For the text-containing cell, return its midpoint in [X, Y] coordinate format. 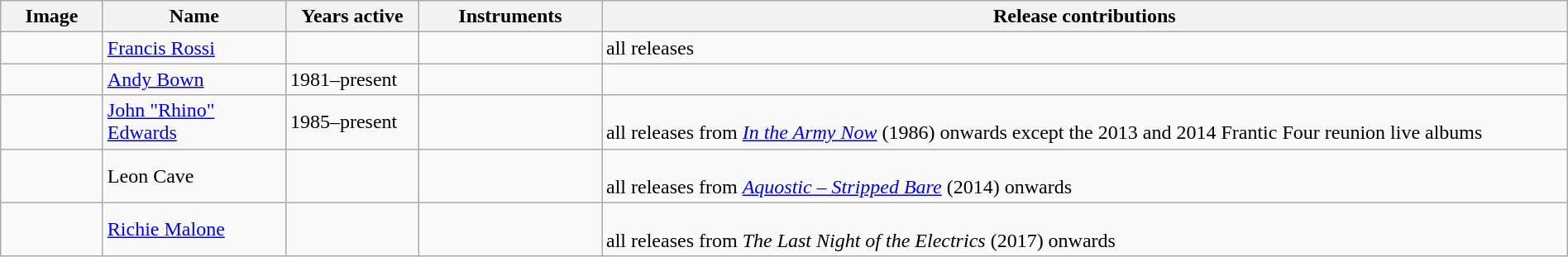
Richie Malone [194, 230]
1981–present [352, 79]
all releases from In the Army Now (1986) onwards except the 2013 and 2014 Frantic Four reunion live albums [1085, 122]
Francis Rossi [194, 48]
Instruments [509, 17]
Years active [352, 17]
all releases [1085, 48]
Andy Bown [194, 79]
1985–present [352, 122]
John "Rhino" Edwards [194, 122]
Name [194, 17]
all releases from The Last Night of the Electrics (2017) onwards [1085, 230]
Release contributions [1085, 17]
Image [52, 17]
all releases from Aquostic – Stripped Bare (2014) onwards [1085, 175]
Leon Cave [194, 175]
